Identify which cell holds the provided text, then report its (X, Y) central coordinate. 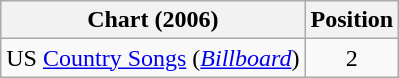
Chart (2006) (153, 20)
2 (352, 58)
US Country Songs (Billboard) (153, 58)
Position (352, 20)
